Scan for the cell matching the given text and deliver its [X, Y] coordinate at center. 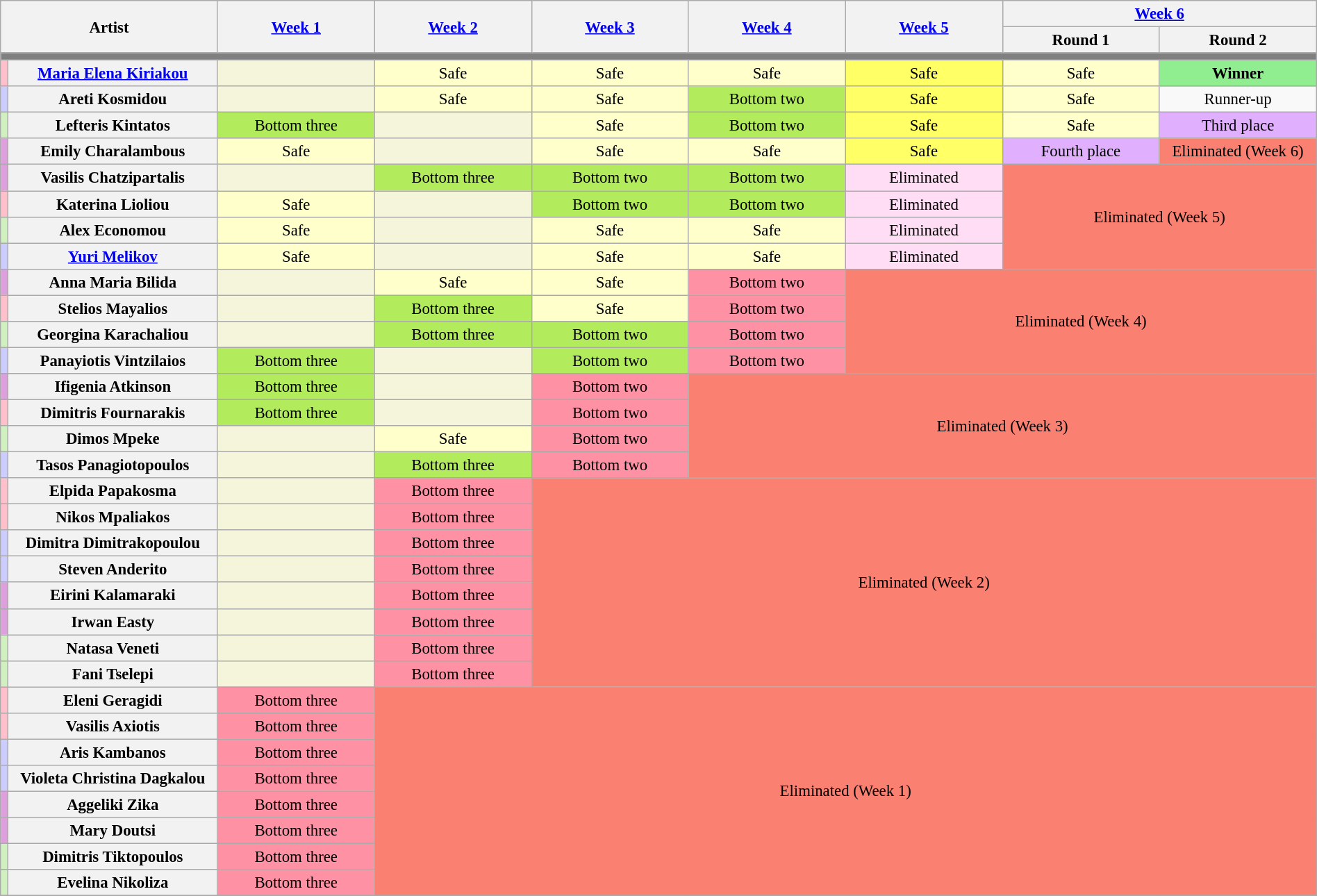
Eleni Geragidi [113, 700]
Irwan Easty [113, 622]
Third place [1238, 126]
Mary Doutsi [113, 831]
Eliminated (Week 5) [1159, 217]
Vasilis Chatzipartalis [113, 178]
Evelina Nikoliza [113, 883]
Round 1 [1081, 40]
Week 6 [1159, 14]
Week 3 [610, 26]
Dimitra Dimitrakopoulou [113, 543]
Runner-up [1238, 99]
Dimitris Tiktopoulos [113, 857]
Eliminated (Week 1) [845, 792]
Aggeliki Zika [113, 804]
Natasa Veneti [113, 648]
Fourth place [1081, 152]
Fani Tselepi [113, 674]
Eliminated (Week 4) [1081, 321]
Tasos Panagiotopoulos [113, 465]
Week 2 [453, 26]
Week 4 [767, 26]
Anna Maria Bilida [113, 282]
Artist [110, 26]
Eliminated (Week 6) [1238, 152]
Panayiotis Vintzilaios [113, 360]
Nikos Mpaliakos [113, 517]
Lefteris Kintatos [113, 126]
Vasilis Axiotis [113, 727]
Yuri Melikov [113, 256]
Week 1 [296, 26]
Georgina Karachaliou [113, 335]
Elpida Papakosma [113, 491]
Emily Charalambous [113, 152]
Eliminated (Week 2) [924, 582]
Stelios Mayalios [113, 308]
Areti Kosmidou [113, 99]
Dimos Mpeke [113, 439]
Winner [1238, 74]
Katerina Lioliou [113, 204]
Aris Kambanos [113, 752]
Maria Elena Kiriakou [113, 74]
Ifigenia Atkinson [113, 387]
Eliminated (Week 3) [1002, 426]
Round 2 [1238, 40]
Alex Economou [113, 230]
Dimitris Fournarakis [113, 413]
Week 5 [924, 26]
Steven Anderito [113, 570]
Eirini Kalamaraki [113, 596]
Violeta Christina Dagkalou [113, 779]
